Determine the [x, y] coordinate at the center of the cell enclosing the given text.  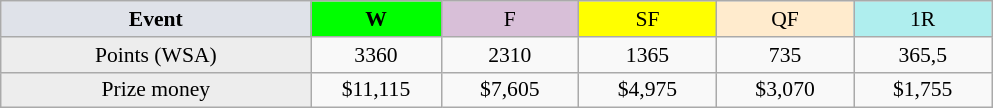
2310 [510, 55]
W [376, 19]
SF [648, 19]
$11,115 [376, 90]
3360 [376, 55]
Prize money [156, 90]
QF [785, 19]
365,5 [923, 55]
$4,975 [648, 90]
735 [785, 55]
F [510, 19]
$1,755 [923, 90]
Event [156, 19]
1365 [648, 55]
$3,070 [785, 90]
1R [923, 19]
$7,605 [510, 90]
Points (WSA) [156, 55]
